From the cell containing the given text, extract its center point as (x, y) coordinate. 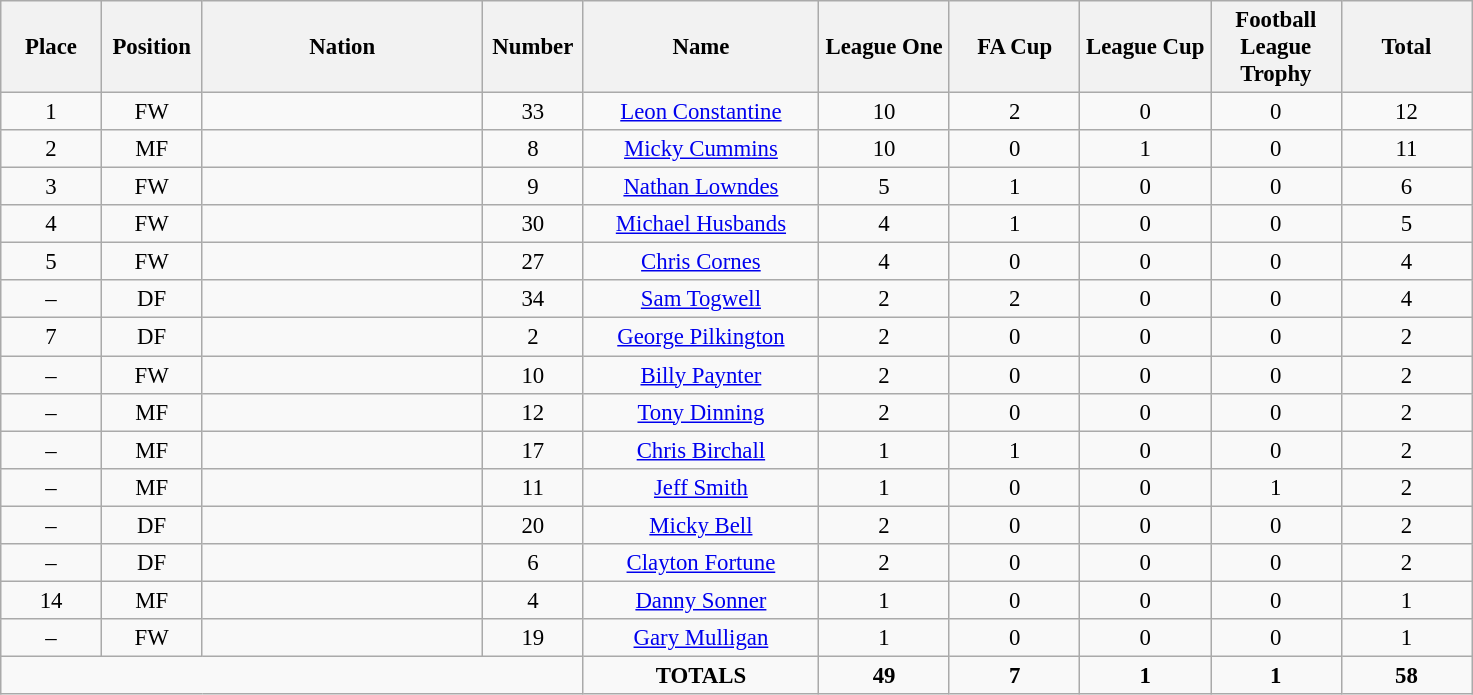
8 (534, 149)
Gary Mulligan (701, 638)
Position (152, 47)
Name (701, 47)
27 (534, 262)
14 (52, 600)
17 (534, 450)
Leon Constantine (701, 112)
34 (534, 299)
Micky Cummins (701, 149)
Football League Trophy (1276, 47)
Nathan Lowndes (701, 187)
Nation (342, 47)
Clayton Fortune (701, 563)
Number (534, 47)
George Pilkington (701, 337)
Chris Cornes (701, 262)
Total (1406, 47)
9 (534, 187)
League One (884, 47)
30 (534, 224)
Place (52, 47)
Jeff Smith (701, 487)
19 (534, 638)
Micky Bell (701, 525)
Billy Paynter (701, 375)
Sam Togwell (701, 299)
49 (884, 675)
Tony Dinning (701, 412)
58 (1406, 675)
TOTALS (701, 675)
20 (534, 525)
33 (534, 112)
3 (52, 187)
FA Cup (1014, 47)
Danny Sonner (701, 600)
League Cup (1146, 47)
Michael Husbands (701, 224)
Chris Birchall (701, 450)
